Determine the (X, Y) coordinate at the center of the cell enclosing the given text.  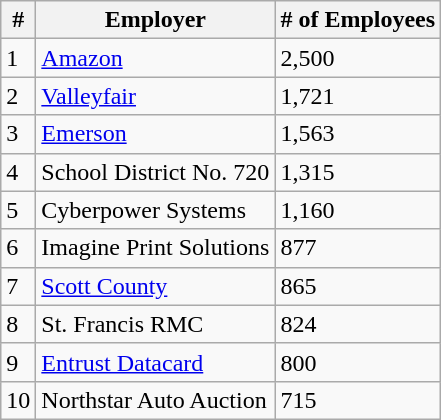
4 (18, 172)
7 (18, 286)
715 (358, 400)
# (18, 20)
Emerson (156, 134)
1,721 (358, 96)
10 (18, 400)
St. Francis RMC (156, 324)
6 (18, 248)
865 (358, 286)
Employer (156, 20)
1 (18, 58)
5 (18, 210)
1,315 (358, 172)
School District No. 720 (156, 172)
Amazon (156, 58)
2,500 (358, 58)
Valleyfair (156, 96)
824 (358, 324)
Scott County (156, 286)
3 (18, 134)
Northstar Auto Auction (156, 400)
9 (18, 362)
Imagine Print Solutions (156, 248)
# of Employees (358, 20)
Entrust Datacard (156, 362)
1,563 (358, 134)
2 (18, 96)
Cyberpower Systems (156, 210)
800 (358, 362)
8 (18, 324)
877 (358, 248)
1,160 (358, 210)
